Provide the [x, y] coordinate of the cell's center where the given text is located.  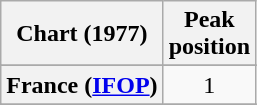
Chart (1977) [82, 34]
1 [209, 85]
Peakposition [209, 34]
France (IFOP) [82, 85]
